Scan for the cell matching the given text and deliver its [X, Y] coordinate at center. 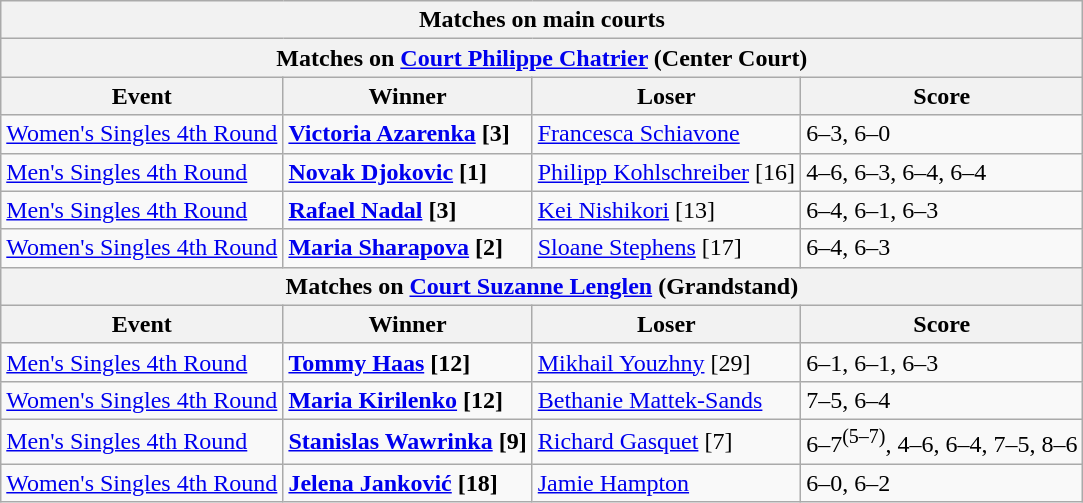
Sloane Stephens [17] [666, 248]
Tommy Haas [12] [408, 362]
Maria Kirilenko [12] [408, 400]
Philipp Kohlschreiber [16] [666, 172]
Matches on main courts [542, 20]
Mikhail Youzhny [29] [666, 362]
Jelena Janković [18] [408, 483]
Novak Djokovic [1] [408, 172]
Richard Gasquet [7] [666, 442]
Victoria Azarenka [3] [408, 134]
6–4, 6–1, 6–3 [942, 210]
4–6, 6–3, 6–4, 6–4 [942, 172]
6–1, 6–1, 6–3 [942, 362]
Rafael Nadal [3] [408, 210]
Jamie Hampton [666, 483]
Francesca Schiavone [666, 134]
6–0, 6–2 [942, 483]
6–3, 6–0 [942, 134]
Maria Sharapova [2] [408, 248]
6–7(5–7), 4–6, 6–4, 7–5, 8–6 [942, 442]
7–5, 6–4 [942, 400]
Kei Nishikori [13] [666, 210]
6–4, 6–3 [942, 248]
Stanislas Wawrinka [9] [408, 442]
Matches on Court Suzanne Lenglen (Grandstand) [542, 286]
Bethanie Mattek-Sands [666, 400]
Matches on Court Philippe Chatrier (Center Court) [542, 58]
